Output the [x, y] coordinate of the center of the cell containing the given text.  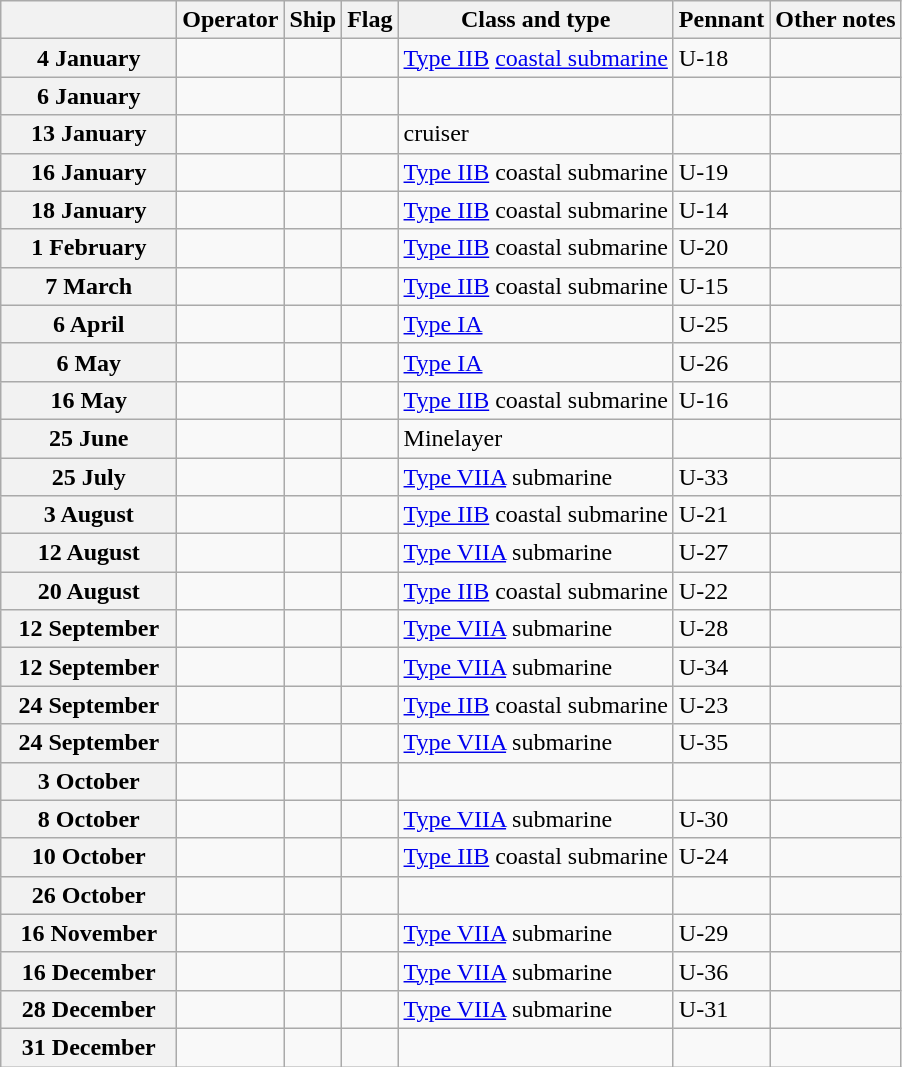
1 February [89, 248]
U-16 [721, 400]
Pennant [721, 20]
16 December [89, 971]
U-26 [721, 362]
Minelayer [536, 438]
U-28 [721, 629]
U-21 [721, 515]
U-25 [721, 324]
U-20 [721, 248]
U-30 [721, 819]
16 May [89, 400]
8 October [89, 819]
cruiser [536, 134]
U-14 [721, 210]
3 August [89, 515]
28 December [89, 1009]
U-29 [721, 933]
U-19 [721, 172]
U-31 [721, 1009]
3 October [89, 781]
U-36 [721, 971]
10 October [89, 857]
13 January [89, 134]
16 January [89, 172]
U-23 [721, 705]
25 July [89, 477]
Flag [370, 20]
U-33 [721, 477]
Ship [313, 20]
6 May [89, 362]
12 August [89, 553]
Class and type [536, 20]
U-15 [721, 286]
6 April [89, 324]
U-35 [721, 743]
18 January [89, 210]
31 December [89, 1047]
6 January [89, 96]
26 October [89, 895]
U-22 [721, 591]
Other notes [836, 20]
16 November [89, 933]
U-24 [721, 857]
U-18 [721, 58]
7 March [89, 286]
Operator [230, 20]
25 June [89, 438]
U-27 [721, 553]
20 August [89, 591]
4 January [89, 58]
U-34 [721, 667]
